Detect which cell encompasses the target text, then output its (X, Y) center coordinate. 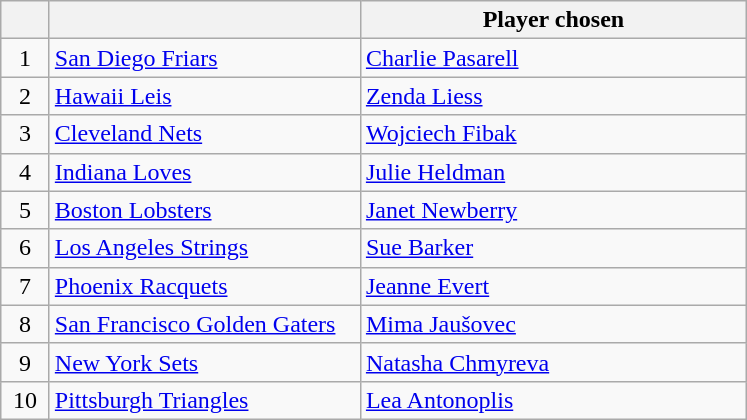
Charlie Pasarell (553, 58)
Lea Antonoplis (553, 400)
Pittsburgh Triangles (204, 400)
Janet Newberry (553, 210)
Julie Heldman (553, 172)
San Diego Friars (204, 58)
Player chosen (553, 20)
Zenda Liess (553, 96)
Mima Jaušovec (553, 324)
9 (26, 362)
1 (26, 58)
6 (26, 248)
Los Angeles Strings (204, 248)
Hawaii Leis (204, 96)
New York Sets (204, 362)
10 (26, 400)
Boston Lobsters (204, 210)
4 (26, 172)
2 (26, 96)
Indiana Loves (204, 172)
Phoenix Racquets (204, 286)
Jeanne Evert (553, 286)
Natasha Chmyreva (553, 362)
Sue Barker (553, 248)
8 (26, 324)
5 (26, 210)
Cleveland Nets (204, 134)
3 (26, 134)
Wojciech Fibak (553, 134)
7 (26, 286)
San Francisco Golden Gaters (204, 324)
